Detect which cell encompasses the target text, then output its [x, y] center coordinate. 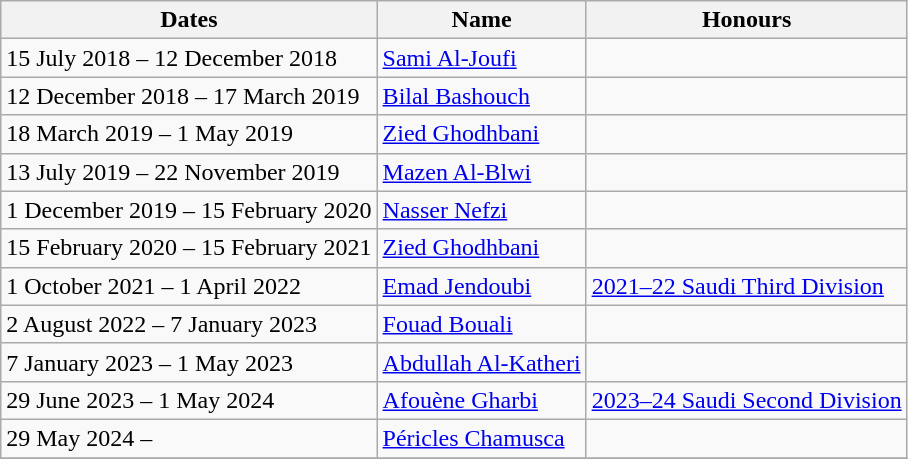
12 December 2018 – 17 March 2019 [189, 96]
2023–24 Saudi Second Division [746, 400]
Emad Jendoubi [482, 286]
15 July 2018 – 12 December 2018 [189, 58]
29 May 2024 – [189, 438]
13 July 2019 – 22 November 2019 [189, 172]
Mazen Al-Blwi [482, 172]
Péricles Chamusca [482, 438]
18 March 2019 – 1 May 2019 [189, 134]
1 October 2021 – 1 April 2022 [189, 286]
Afouène Gharbi [482, 400]
Name [482, 20]
Fouad Bouali [482, 324]
2 August 2022 – 7 January 2023 [189, 324]
15 February 2020 – 15 February 2021 [189, 248]
Sami Al-Joufi [482, 58]
7 January 2023 – 1 May 2023 [189, 362]
29 June 2023 – 1 May 2024 [189, 400]
Bilal Bashouch [482, 96]
Abdullah Al-Katheri [482, 362]
2021–22 Saudi Third Division [746, 286]
Nasser Nefzi [482, 210]
1 December 2019 – 15 February 2020 [189, 210]
Dates [189, 20]
Honours [746, 20]
